Output the [x, y] coordinate of the center of the cell containing the given text.  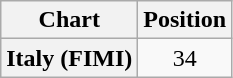
Italy (FIMI) [70, 58]
Chart [70, 20]
34 [185, 58]
Position [185, 20]
